Extract the (x, y) coordinate from the center of the cell holding the provided text.  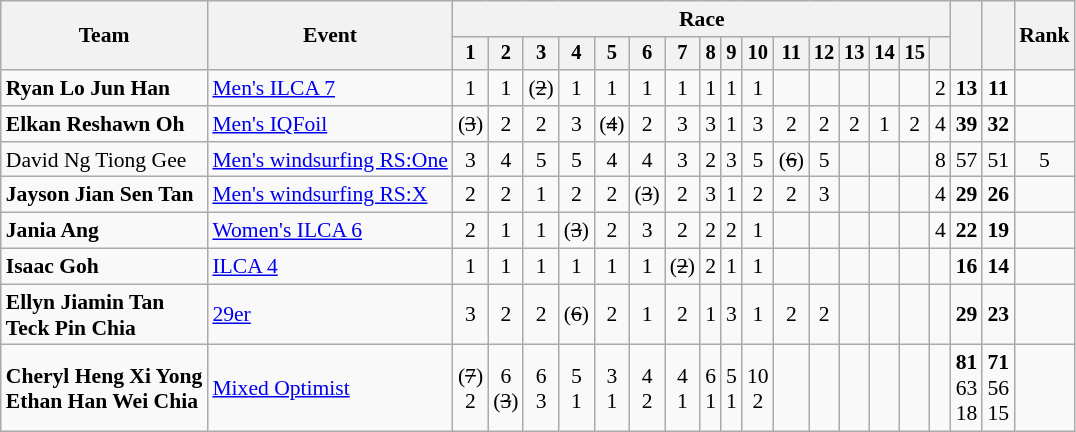
12 (824, 54)
19 (998, 231)
31 (612, 388)
Men's windsurfing RS:One (330, 160)
Team (104, 36)
6 (646, 54)
9 (732, 54)
(4) (612, 124)
6(3) (506, 388)
Event (330, 36)
42 (646, 388)
57 (967, 160)
15 (915, 54)
Women's ILCA 6 (330, 231)
Ryan Lo Jun Han (104, 88)
Isaac Goh (104, 267)
63 (540, 388)
816318 (967, 388)
61 (710, 388)
ILCA 4 (330, 267)
Jayson Jian Sen Tan (104, 195)
39 (967, 124)
29er (330, 314)
Men's windsurfing RS:X (330, 195)
Men's IQFoil (330, 124)
32 (998, 124)
26 (998, 195)
23 (998, 314)
David Ng Tiong Gee (104, 160)
Men's ILCA 7 (330, 88)
Ellyn Jiamin TanTeck Pin Chia (104, 314)
Cheryl Heng Xi YongEthan Han Wei Chia (104, 388)
Elkan Reshawn Oh (104, 124)
102 (758, 388)
41 (682, 388)
22 (967, 231)
Race (702, 19)
16 (967, 267)
(7)2 (470, 388)
715615 (998, 388)
10 (758, 54)
Mixed Optimist (330, 388)
Rank (1044, 36)
7 (682, 54)
Jania Ang (104, 231)
